Extract the [X, Y] coordinate from the center of the cell holding the provided text.  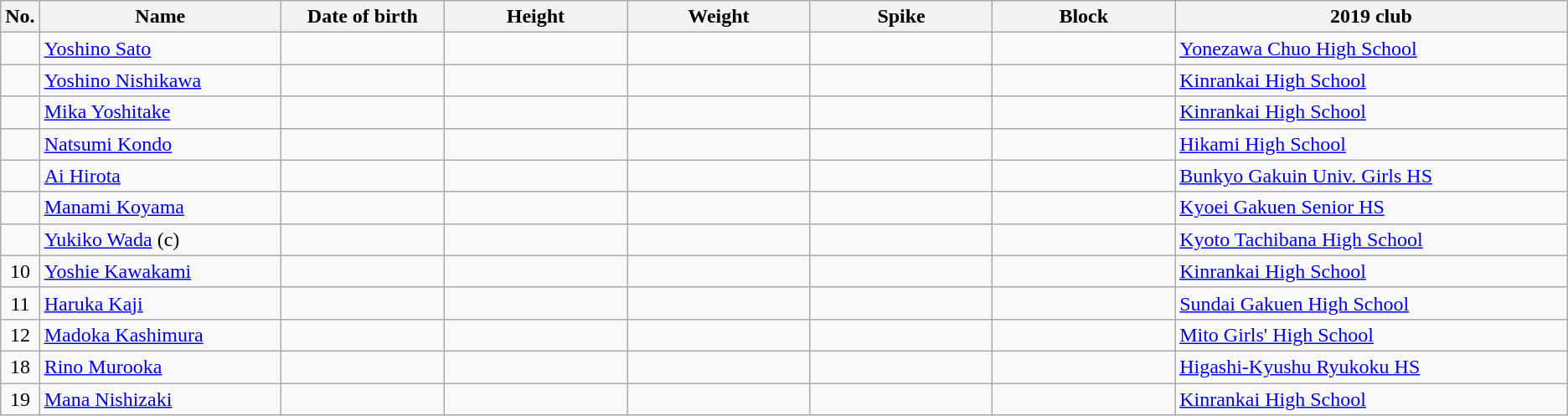
Natsumi Kondo [160, 144]
19 [20, 399]
Haruka Kaji [160, 303]
Spike [901, 17]
Mana Nishizaki [160, 399]
Yukiko Wada (c) [160, 239]
Madoka Kashimura [160, 335]
Bunkyo Gakuin Univ. Girls HS [1372, 176]
No. [20, 17]
12 [20, 335]
Kyoto Tachibana High School [1372, 239]
Kyoei Gakuen Senior HS [1372, 208]
Yonezawa Chuo High School [1372, 49]
Mika Yoshitake [160, 112]
Higashi-Kyushu Ryukoku HS [1372, 367]
Sundai Gakuen High School [1372, 303]
Height [535, 17]
Yoshino Sato [160, 49]
Rino Murooka [160, 367]
Date of birth [362, 17]
Name [160, 17]
Mito Girls' High School [1372, 335]
Ai Hirota [160, 176]
Yoshino Nishikawa [160, 80]
18 [20, 367]
2019 club [1372, 17]
Hikami High School [1372, 144]
Block [1084, 17]
Weight [719, 17]
Manami Koyama [160, 208]
11 [20, 303]
Yoshie Kawakami [160, 271]
10 [20, 271]
